Identify which cell holds the provided text, then report its (x, y) central coordinate. 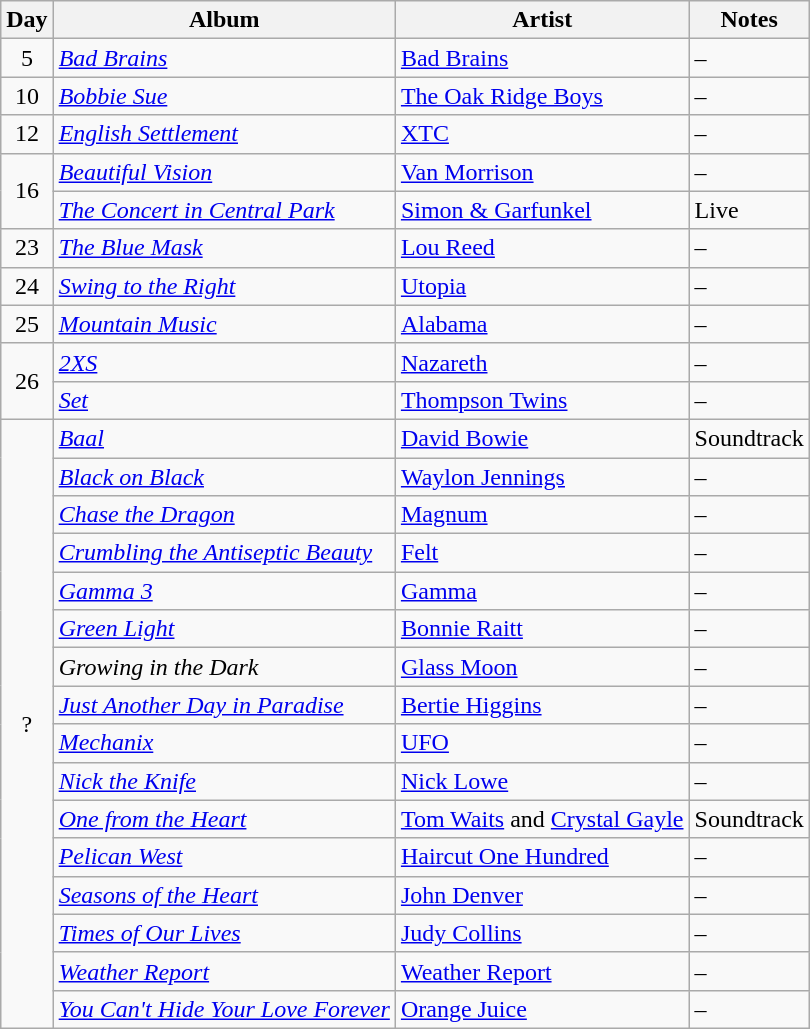
The Blue Mask (224, 248)
Swing to the Right (224, 286)
Simon & Garfunkel (542, 210)
Waylon Jennings (542, 477)
Mountain Music (224, 324)
Notes (749, 20)
Live (749, 210)
Bobbie Sue (224, 96)
Bonnie Raitt (542, 629)
Crumbling the Antiseptic Beauty (224, 553)
Gamma 3 (224, 591)
Tom Waits and Crystal Gayle (542, 819)
10 (27, 96)
Haircut One Hundred (542, 857)
Magnum (542, 515)
Nazareth (542, 362)
John Denver (542, 895)
25 (27, 324)
UFO (542, 743)
24 (27, 286)
Black on Black (224, 477)
26 (27, 381)
One from the Heart (224, 819)
David Bowie (542, 438)
Nick the Knife (224, 781)
16 (27, 191)
12 (27, 134)
Baal (224, 438)
You Can't Hide Your Love Forever (224, 1009)
English Settlement (224, 134)
Set (224, 400)
Pelican West (224, 857)
Bertie Higgins (542, 705)
Mechanix (224, 743)
Album (224, 20)
XTC (542, 134)
Felt (542, 553)
Chase the Dragon (224, 515)
Just Another Day in Paradise (224, 705)
Growing in the Dark (224, 667)
Beautiful Vision (224, 172)
Artist (542, 20)
Glass Moon (542, 667)
Day (27, 20)
Thompson Twins (542, 400)
Orange Juice (542, 1009)
Seasons of the Heart (224, 895)
Nick Lowe (542, 781)
23 (27, 248)
Times of Our Lives (224, 933)
Utopia (542, 286)
Van Morrison (542, 172)
5 (27, 58)
Green Light (224, 629)
? (27, 724)
The Oak Ridge Boys (542, 96)
Lou Reed (542, 248)
The Concert in Central Park (224, 210)
Judy Collins (542, 933)
Alabama (542, 324)
2XS (224, 362)
Gamma (542, 591)
